Detect which cell encompasses the target text, then output its (X, Y) center coordinate. 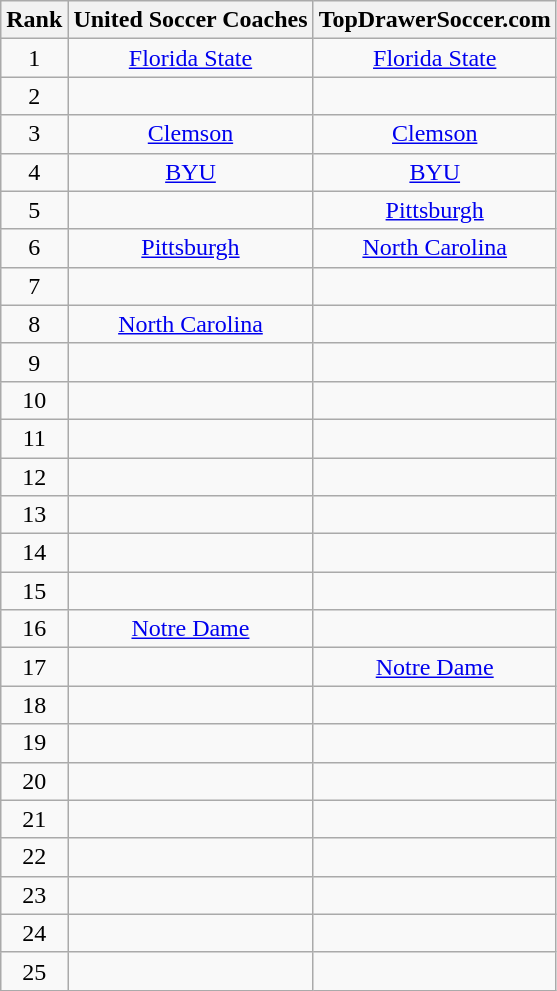
7 (34, 286)
2 (34, 96)
TopDrawerSoccer.com (434, 20)
15 (34, 591)
14 (34, 553)
5 (34, 210)
25 (34, 971)
3 (34, 134)
United Soccer Coaches (190, 20)
16 (34, 629)
8 (34, 324)
23 (34, 895)
13 (34, 515)
6 (34, 248)
24 (34, 933)
12 (34, 477)
4 (34, 172)
1 (34, 58)
20 (34, 781)
19 (34, 743)
Rank (34, 20)
11 (34, 438)
9 (34, 362)
18 (34, 705)
17 (34, 667)
10 (34, 400)
22 (34, 857)
21 (34, 819)
